Capture the cell that displays the provided text and extract its [x, y] central coordinate. 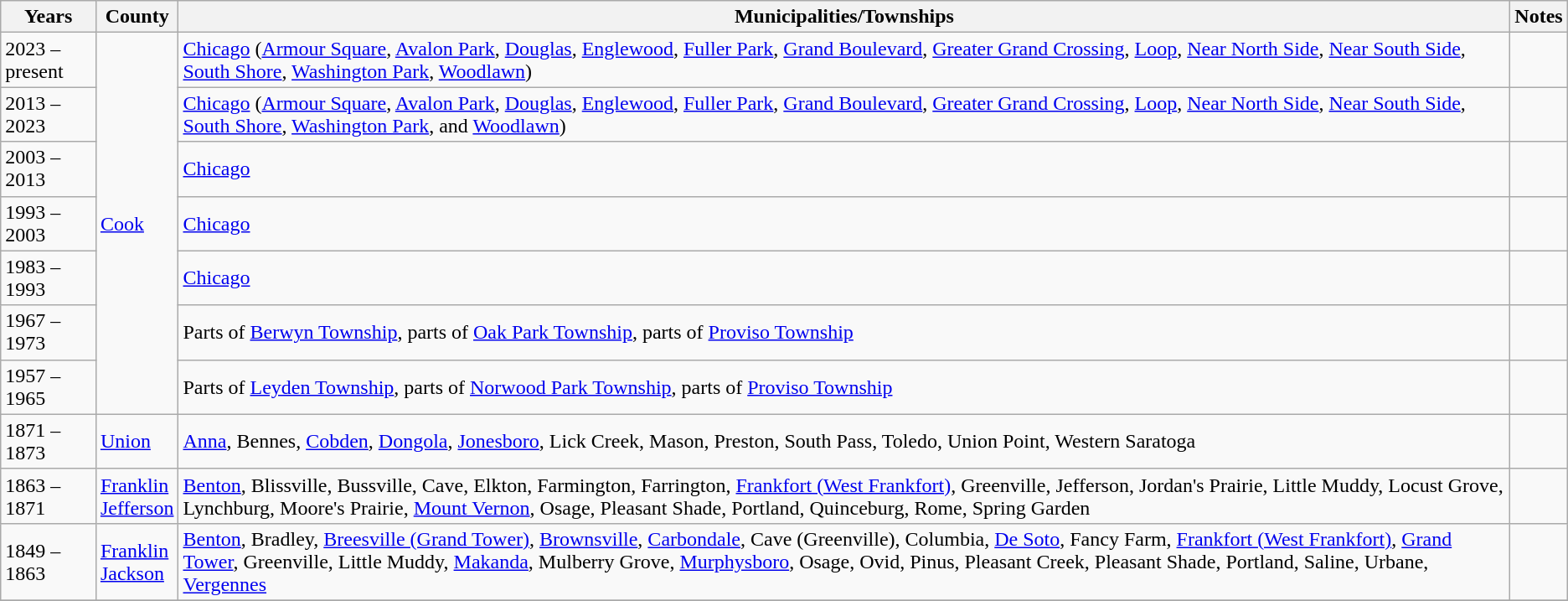
Parts of Leyden Township, parts of Norwood Park Township, parts of Proviso Township [844, 387]
1983 – 1993 [49, 278]
Union [137, 441]
Cook [137, 223]
1993 – 2003 [49, 223]
Anna, Bennes, Cobden, Dongola, Jonesboro, Lick Creek, Mason, Preston, South Pass, Toledo, Union Point, Western Saratoga [844, 441]
FranklinJefferson [137, 496]
1957 – 1965 [49, 387]
2003 – 2013 [49, 169]
Municipalities/Townships [844, 17]
1863 – 1871 [49, 496]
FranklinJackson [137, 562]
1849 – 1863 [49, 562]
2013 – 2023 [49, 114]
Parts of Berwyn Township, parts of Oak Park Township, parts of Proviso Township [844, 332]
2023 – present [49, 60]
County [137, 17]
Years [49, 17]
1967 – 1973 [49, 332]
1871 – 1873 [49, 441]
Notes [1539, 17]
